From the cell containing the given text, extract its center point as (X, Y) coordinate. 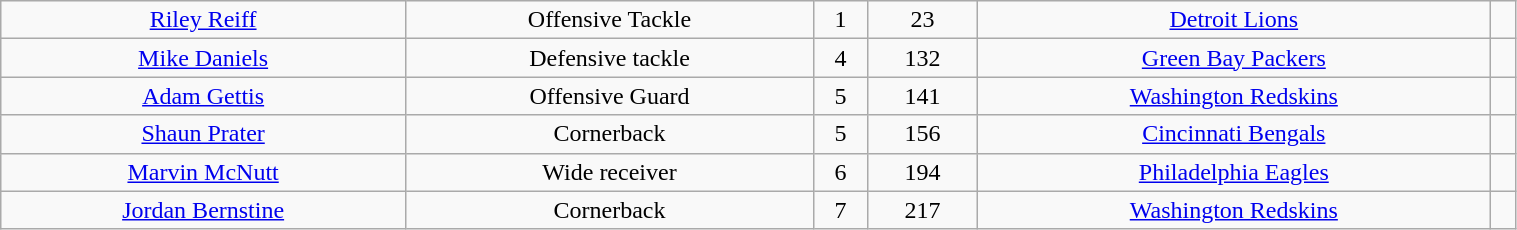
23 (922, 20)
6 (841, 172)
Shaun Prater (204, 134)
7 (841, 210)
Offensive Tackle (609, 20)
Marvin McNutt (204, 172)
Cincinnati Bengals (1234, 134)
Wide receiver (609, 172)
Detroit Lions (1234, 20)
Riley Reiff (204, 20)
Mike Daniels (204, 58)
Green Bay Packers (1234, 58)
156 (922, 134)
217 (922, 210)
Jordan Bernstine (204, 210)
194 (922, 172)
1 (841, 20)
141 (922, 96)
Defensive tackle (609, 58)
Offensive Guard (609, 96)
Philadelphia Eagles (1234, 172)
Adam Gettis (204, 96)
132 (922, 58)
4 (841, 58)
